Output the (x, y) coordinate of the center of the cell containing the given text.  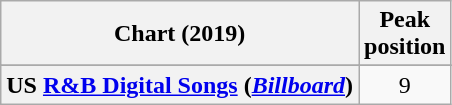
US R&B Digital Songs (Billboard) (180, 85)
9 (405, 85)
Peakposition (405, 34)
Chart (2019) (180, 34)
